For the text-containing cell, return its midpoint in (x, y) coordinate format. 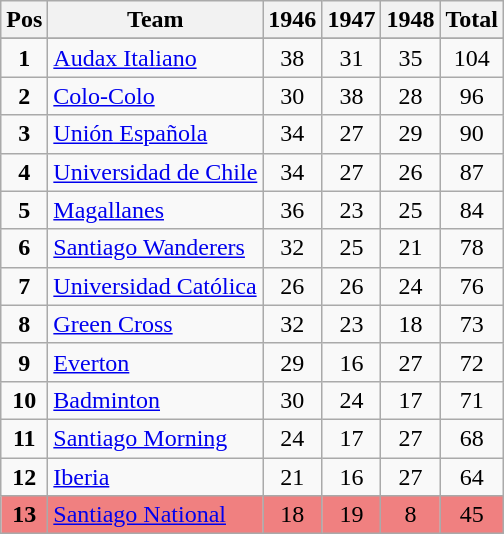
90 (472, 134)
Universidad de Chile (156, 172)
28 (410, 96)
7 (24, 286)
Badminton (156, 400)
9 (24, 362)
1947 (352, 20)
Total (472, 20)
Everton (156, 362)
Santiago Morning (156, 438)
96 (472, 96)
36 (292, 210)
45 (472, 515)
84 (472, 210)
Colo-Colo (156, 96)
104 (472, 58)
19 (352, 515)
Team (156, 20)
Unión Española (156, 134)
78 (472, 248)
Audax Italiano (156, 58)
Universidad Católica (156, 286)
31 (352, 58)
87 (472, 172)
4 (24, 172)
76 (472, 286)
13 (24, 515)
1 (24, 58)
Santiago Wanderers (156, 248)
73 (472, 324)
1948 (410, 20)
10 (24, 400)
Iberia (156, 477)
35 (410, 58)
6 (24, 248)
71 (472, 400)
Magallanes (156, 210)
5 (24, 210)
1946 (292, 20)
Green Cross (156, 324)
Pos (24, 20)
68 (472, 438)
12 (24, 477)
Santiago National (156, 515)
64 (472, 477)
72 (472, 362)
11 (24, 438)
3 (24, 134)
2 (24, 96)
